Search for the cell housing the specified text and yield its (X, Y) center coordinate. 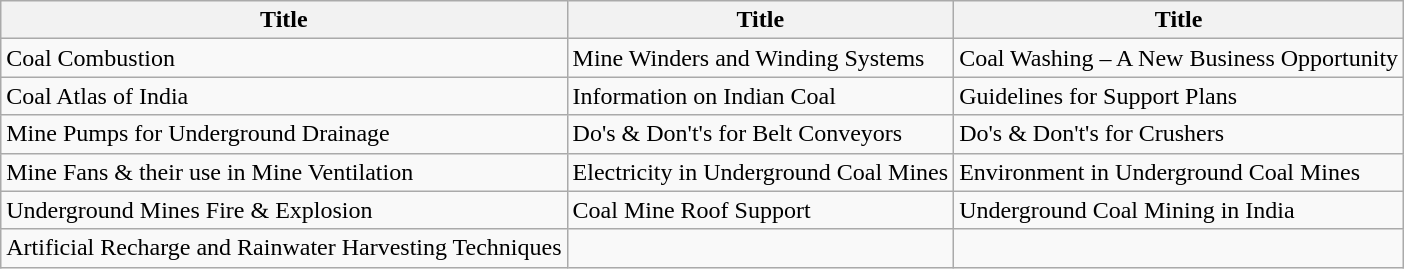
Artificial Recharge and Rainwater Harvesting Techniques (284, 248)
Mine Pumps for Underground Drainage (284, 134)
Information on Indian Coal (760, 96)
Do's & Don't's for Belt Conveyors (760, 134)
Electricity in Underground Coal Mines (760, 172)
Coal Washing – A New Business Opportunity (1179, 58)
Underground Coal Mining in India (1179, 210)
Guidelines for Support Plans (1179, 96)
Environment in Underground Coal Mines (1179, 172)
Coal Atlas of India (284, 96)
Mine Fans & their use in Mine Ventilation (284, 172)
Coal Mine Roof Support (760, 210)
Underground Mines Fire & Explosion (284, 210)
Do's & Don't's for Crushers (1179, 134)
Coal Combustion (284, 58)
Mine Winders and Winding Systems (760, 58)
